Locate the cell with the specified text and output its (X, Y) center coordinate. 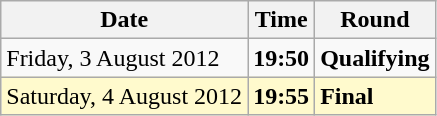
Date (124, 20)
19:55 (282, 96)
19:50 (282, 58)
Qualifying (375, 58)
Round (375, 20)
Time (282, 20)
Final (375, 96)
Friday, 3 August 2012 (124, 58)
Saturday, 4 August 2012 (124, 96)
